For the text-containing cell, return its midpoint in [x, y] coordinate format. 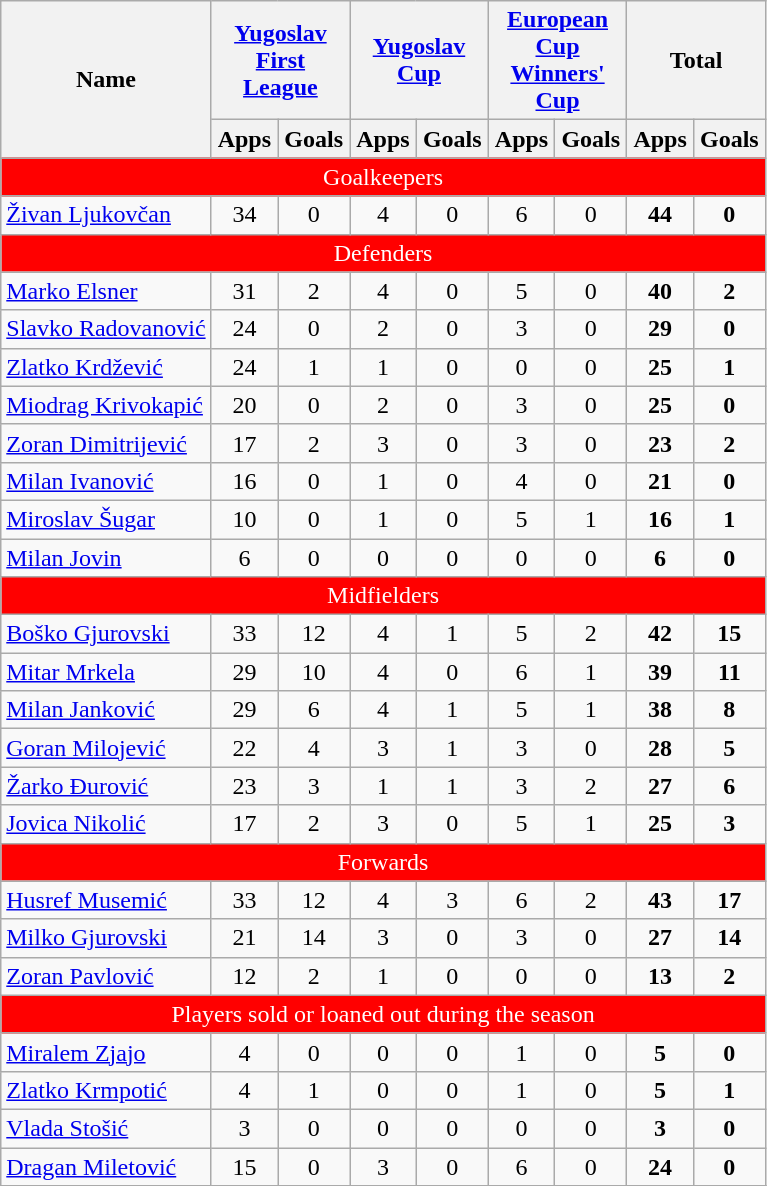
8 [729, 710]
Vlada Stošić [106, 1128]
28 [660, 748]
Midfielders [384, 596]
Zlatko Krmpotić [106, 1090]
Milan Jovin [106, 557]
Milan Janković [106, 710]
Žarko Đurović [106, 786]
43 [660, 900]
38 [660, 710]
22 [244, 748]
42 [660, 634]
Husref Musemić [106, 900]
Yugoslav First League [280, 60]
Slavko Radovanović [106, 329]
39 [660, 672]
Marko Elsner [106, 291]
European Cup Winners' Cup [558, 60]
Goran Milojević [106, 748]
Forwards [384, 862]
Defenders [384, 253]
40 [660, 291]
Miroslav Šugar [106, 519]
20 [244, 405]
Mitar Mrkela [106, 672]
Zlatko Krdžević [106, 367]
Milan Ivanović [106, 481]
Total [696, 60]
44 [660, 215]
Dragan Miletović [106, 1167]
Yugoslav Cup [420, 60]
Name [106, 80]
Boško Gjurovski [106, 634]
Miralem Zjajo [106, 1052]
34 [244, 215]
Milko Gjurovski [106, 938]
Zoran Pavlović [106, 976]
Miodrag Krivokapić [106, 405]
13 [660, 976]
Živan Ljukovčan [106, 215]
11 [729, 672]
Zoran Dimitrijević [106, 443]
31 [244, 291]
Goalkeepers [384, 177]
Players sold or loaned out during the season [384, 1014]
Jovica Nikolić [106, 824]
